Return (X, Y) of the center of cell containing provided text 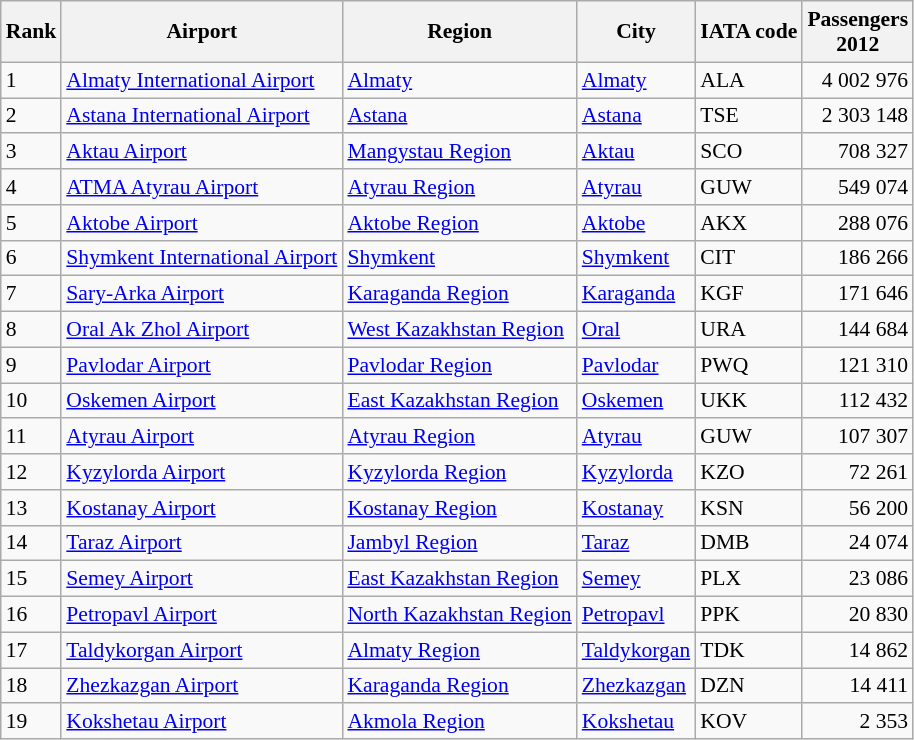
PLX (748, 579)
24 074 (858, 543)
Kokshetau Airport (202, 722)
549 074 (858, 187)
Taldykorgan Airport (202, 650)
72 261 (858, 472)
Petropavl (636, 615)
121 310 (858, 365)
Pavlodar Airport (202, 365)
1 (32, 80)
13 (32, 508)
Oskemen (636, 401)
Kostanay (636, 508)
8 (32, 330)
PPK (748, 615)
7 (32, 294)
Sary-Arka Airport (202, 294)
Oral Ak Zhol Airport (202, 330)
Kostanay Region (459, 508)
4 (32, 187)
Mangystau Region (459, 152)
SCO (748, 152)
288 076 (858, 223)
11 (32, 437)
56 200 (858, 508)
112 432 (858, 401)
2 353 (858, 722)
DZN (748, 686)
AKX (748, 223)
Zhezkazgan Airport (202, 686)
City (636, 32)
18 (32, 686)
12 (32, 472)
ATMA Atyrau Airport (202, 187)
20 830 (858, 615)
Kostanay Airport (202, 508)
Aktobe Airport (202, 223)
DMB (748, 543)
14 862 (858, 650)
Oskemen Airport (202, 401)
Almaty Region (459, 650)
2 (32, 116)
Shymkent International Airport (202, 258)
19 (32, 722)
Akmola Region (459, 722)
Pavlodar Region (459, 365)
Kokshetau (636, 722)
URA (748, 330)
Petropavl Airport (202, 615)
5 (32, 223)
ALA (748, 80)
708 327 (858, 152)
Karaganda (636, 294)
10 (32, 401)
Aktau Airport (202, 152)
2 303 148 (858, 116)
PWQ (748, 365)
9 (32, 365)
Passengers 2012 (858, 32)
KZO (748, 472)
Pavlodar (636, 365)
North Kazakhstan Region (459, 615)
Jambyl Region (459, 543)
107 307 (858, 437)
KGF (748, 294)
Airport (202, 32)
Zhezkazgan (636, 686)
Oral (636, 330)
Taraz Airport (202, 543)
West Kazakhstan Region (459, 330)
Aktobe Region (459, 223)
3 (32, 152)
144 684 (858, 330)
14 (32, 543)
16 (32, 615)
17 (32, 650)
Taldykorgan (636, 650)
UKK (748, 401)
4 002 976 (858, 80)
171 646 (858, 294)
Kyzylorda Region (459, 472)
Kyzylorda Airport (202, 472)
Region (459, 32)
6 (32, 258)
Almaty International Airport (202, 80)
Rank (32, 32)
Aktau (636, 152)
Semey (636, 579)
IATA code (748, 32)
186 266 (858, 258)
Atyrau Airport (202, 437)
Astana International Airport (202, 116)
TSE (748, 116)
CIT (748, 258)
14 411 (858, 686)
TDK (748, 650)
Aktobe (636, 223)
KSN (748, 508)
Kyzylorda (636, 472)
Semey Airport (202, 579)
KOV (748, 722)
15 (32, 579)
23 086 (858, 579)
Taraz (636, 543)
